Return the (x, y) coordinate for the center point of the cell that contains the specified text.  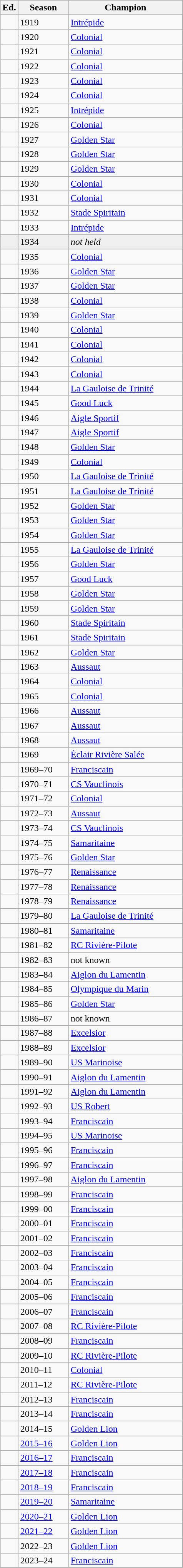
1969–70 (43, 769)
2018–19 (43, 1487)
1922 (43, 66)
1999–00 (43, 1209)
1996–97 (43, 1165)
1934 (43, 242)
1950 (43, 476)
1966 (43, 711)
2010–11 (43, 1370)
1919 (43, 22)
1991–92 (43, 1092)
1969 (43, 755)
2009–10 (43, 1355)
1988–89 (43, 1048)
1955 (43, 550)
1940 (43, 330)
2021–22 (43, 1531)
2003–04 (43, 1267)
1920 (43, 37)
1935 (43, 257)
1925 (43, 110)
1926 (43, 125)
1957 (43, 579)
1979–80 (43, 916)
1948 (43, 447)
1962 (43, 652)
1994–95 (43, 1136)
1983–84 (43, 975)
1964 (43, 682)
US Robert (125, 1106)
1929 (43, 169)
not held (125, 242)
1927 (43, 139)
1924 (43, 95)
1952 (43, 506)
1998–99 (43, 1194)
Olympique du Marin (125, 989)
2023–24 (43, 1560)
1959 (43, 608)
2020–21 (43, 1516)
1974–75 (43, 843)
1984–85 (43, 989)
1933 (43, 227)
Ed. (9, 8)
2017–18 (43, 1473)
2007–08 (43, 1326)
1972–73 (43, 813)
1947 (43, 433)
1973–74 (43, 828)
1930 (43, 184)
1963 (43, 667)
1943 (43, 374)
2011–12 (43, 1385)
1970–71 (43, 784)
1977–78 (43, 886)
2022–23 (43, 1546)
1981–82 (43, 945)
2000–01 (43, 1224)
1986–87 (43, 1018)
1982–83 (43, 960)
1945 (43, 403)
1936 (43, 271)
1923 (43, 81)
1965 (43, 696)
Season (43, 8)
1921 (43, 52)
2016–17 (43, 1458)
1971–72 (43, 799)
2004–05 (43, 1282)
1995–96 (43, 1150)
Champion (125, 8)
1939 (43, 315)
1931 (43, 198)
1997–98 (43, 1180)
1954 (43, 535)
1951 (43, 491)
Éclair Rivière Salée (125, 755)
2005–06 (43, 1297)
1958 (43, 593)
1985–86 (43, 1004)
2001–02 (43, 1238)
1993–94 (43, 1121)
2019–20 (43, 1502)
1967 (43, 725)
1956 (43, 564)
1961 (43, 637)
1932 (43, 213)
1978–79 (43, 901)
2015–16 (43, 1443)
2002–03 (43, 1253)
2013–14 (43, 1414)
1941 (43, 344)
1976–77 (43, 872)
1946 (43, 418)
1928 (43, 154)
1990–91 (43, 1077)
1980–81 (43, 931)
1992–93 (43, 1106)
1953 (43, 520)
2012–13 (43, 1399)
1938 (43, 301)
1968 (43, 740)
1937 (43, 286)
1960 (43, 623)
1987–88 (43, 1033)
1942 (43, 359)
2014–15 (43, 1429)
2006–07 (43, 1311)
1944 (43, 388)
1949 (43, 462)
1975–76 (43, 857)
1989–90 (43, 1062)
2008–09 (43, 1341)
